Determine the [X, Y] coordinate at the center of the cell enclosing the given text.  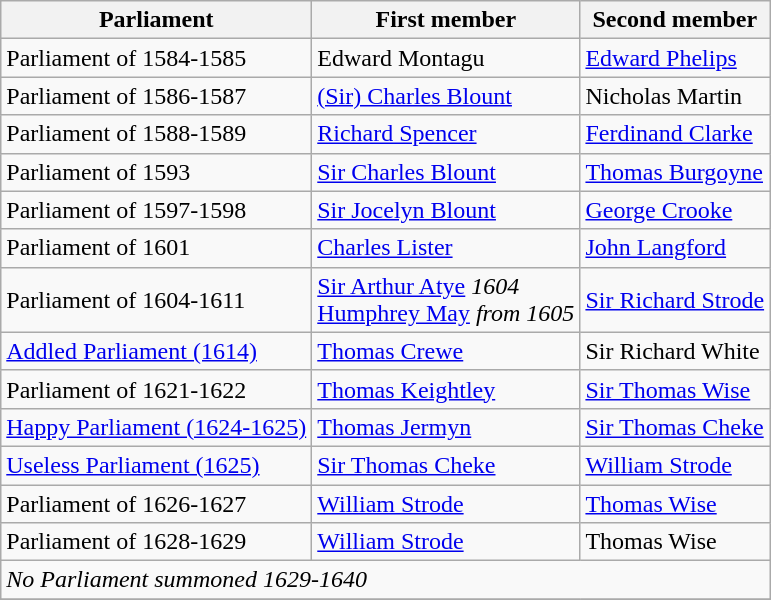
Addled Parliament (1614) [156, 351]
Thomas Burgoyne [675, 172]
Parliament of 1593 [156, 172]
Parliament of 1601 [156, 248]
Parliament of 1586-1587 [156, 96]
First member [446, 20]
Parliament of 1626-1627 [156, 503]
Sir Arthur Atye 1604Humphrey May from 1605 [446, 300]
Thomas Keightley [446, 389]
Charles Lister [446, 248]
Nicholas Martin [675, 96]
John Langford [675, 248]
Sir Richard White [675, 351]
Ferdinand Clarke [675, 134]
(Sir) Charles Blount [446, 96]
Parliament [156, 20]
Second member [675, 20]
Parliament of 1621-1622 [156, 389]
Parliament of 1597-1598 [156, 210]
Parliament of 1584-1585 [156, 58]
Parliament of 1604-1611 [156, 300]
Thomas Jermyn [446, 427]
Happy Parliament (1624-1625) [156, 427]
Sir Richard Strode [675, 300]
Thomas Crewe [446, 351]
Sir Jocelyn Blount [446, 210]
Sir Thomas Wise [675, 389]
Useless Parliament (1625) [156, 465]
Sir Charles Blount [446, 172]
Parliament of 1628-1629 [156, 542]
Edward Phelips [675, 58]
Parliament of 1588-1589 [156, 134]
George Crooke [675, 210]
No Parliament summoned 1629-1640 [386, 580]
Edward Montagu [446, 58]
Richard Spencer [446, 134]
